Provide the [X, Y] coordinate of the cell's center where the given text is located.  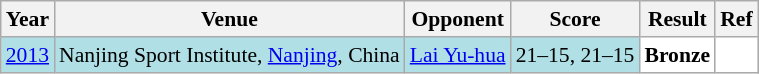
2013 [28, 55]
21–15, 21–15 [576, 55]
Opponent [458, 19]
Result [677, 19]
Ref [736, 19]
Lai Yu-hua [458, 55]
Score [576, 19]
Bronze [677, 55]
Venue [230, 19]
Nanjing Sport Institute, Nanjing, China [230, 55]
Year [28, 19]
